Capture the cell that displays the provided text and extract its [X, Y] central coordinate. 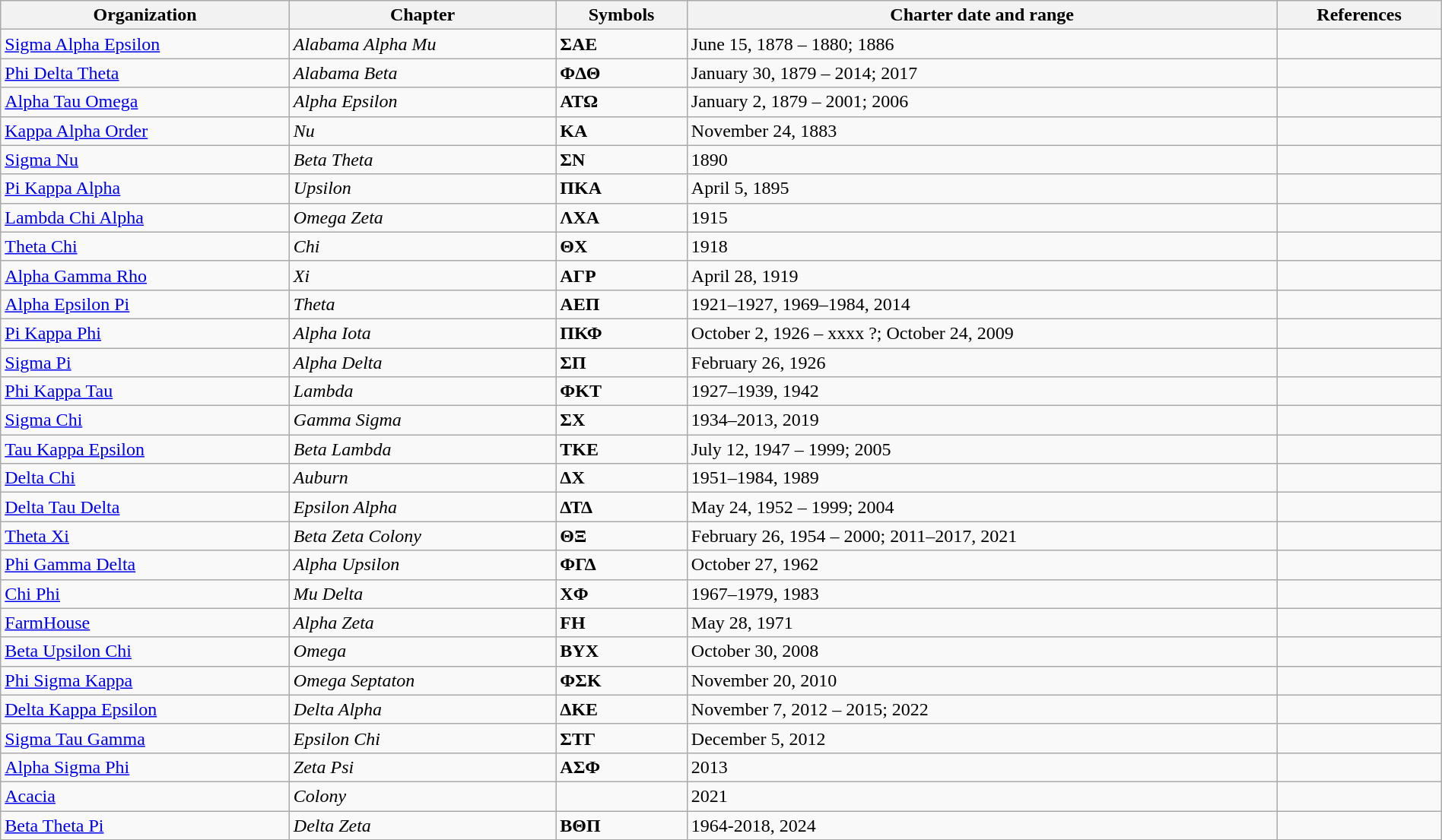
Omega Zeta [423, 217]
February 26, 1954 – 2000; 2011–2017, 2021 [982, 536]
ΦΔΘ [622, 73]
ΣΤΓ [622, 738]
Zeta Psi [423, 767]
ΦΓΔ [622, 565]
References [1359, 15]
Alpha Tau Omega [145, 102]
Beta Zeta Colony [423, 536]
Beta Lambda [423, 449]
June 15, 1878 – 1880; 1886 [982, 44]
ΠΚΑ [622, 189]
Phi Gamma Delta [145, 565]
Beta Theta Pi [145, 825]
Sigma Tau Gamma [145, 738]
Lambda [423, 391]
Delta Tau Delta [145, 507]
Phi Sigma Kappa [145, 680]
ΒΥΧ [622, 651]
Tau Kappa Epsilon [145, 449]
Lambda Chi Alpha [145, 217]
ΑΣΦ [622, 767]
Phi Kappa Tau [145, 391]
Chi Phi [145, 594]
Delta Chi [145, 478]
ΦΣΚ [622, 680]
Acacia [145, 796]
Theta Chi [145, 246]
Nu [423, 131]
2021 [982, 796]
ΧΦ [622, 594]
Delta Alpha [423, 709]
ΑΕΠ [622, 304]
ΣΝ [622, 160]
ΦΚΤ [622, 391]
1890 [982, 160]
ΔΚΕ [622, 709]
1921–1927, 1969–1984, 2014 [982, 304]
Chapter [423, 15]
1951–1984, 1989 [982, 478]
Omega [423, 651]
November 7, 2012 – 2015; 2022 [982, 709]
Sigma Pi [145, 363]
ΑΓΡ [622, 275]
Auburn [423, 478]
Alabama Beta [423, 73]
Theta Xi [145, 536]
Symbols [622, 15]
ΘΧ [622, 246]
November 20, 2010 [982, 680]
ΤΚΕ [622, 449]
1964-2018, 2024 [982, 825]
1967–1979, 1983 [982, 594]
ΣΧ [622, 420]
Pi Kappa Phi [145, 333]
ΣΑΕ [622, 44]
Delta Zeta [423, 825]
April 5, 1895 [982, 189]
Sigma Chi [145, 420]
ΔΧ [622, 478]
Alpha Zeta [423, 623]
December 5, 2012 [982, 738]
1918 [982, 246]
February 26, 1926 [982, 363]
ΒΘΠ [622, 825]
Beta Upsilon Chi [145, 651]
ΚΑ [622, 131]
Alpha Upsilon [423, 565]
FarmHouse [145, 623]
October 30, 2008 [982, 651]
Kappa Alpha Order [145, 131]
2013 [982, 767]
1927–1939, 1942 [982, 391]
Alpha Sigma Phi [145, 767]
ΑΤΩ [622, 102]
May 28, 1971 [982, 623]
April 28, 1919 [982, 275]
1915 [982, 217]
October 2, 1926 – xxxx ?; October 24, 2009 [982, 333]
Organization [145, 15]
Epsilon Chi [423, 738]
1934–2013, 2019 [982, 420]
Theta [423, 304]
Gamma Sigma [423, 420]
Alpha Epsilon Pi [145, 304]
July 12, 1947 – 1999; 2005 [982, 449]
October 27, 1962 [982, 565]
Alpha Iota [423, 333]
Charter date and range [982, 15]
ΠΚΦ [622, 333]
Delta Kappa Epsilon [145, 709]
ΛΧΑ [622, 217]
May 24, 1952 – 1999; 2004 [982, 507]
Sigma Nu [145, 160]
Omega Septaton [423, 680]
ΔΤΔ [622, 507]
January 30, 1879 – 2014; 2017 [982, 73]
Chi [423, 246]
Mu Delta [423, 594]
Upsilon [423, 189]
ΣΠ [622, 363]
Alpha Gamma Rho [145, 275]
Epsilon Alpha [423, 507]
Beta Theta [423, 160]
January 2, 1879 – 2001; 2006 [982, 102]
ΘΞ [622, 536]
Alabama Alpha Mu [423, 44]
Phi Delta Theta [145, 73]
Xi [423, 275]
Alpha Delta [423, 363]
Alpha Epsilon [423, 102]
Colony [423, 796]
FH [622, 623]
Pi Kappa Alpha [145, 189]
Sigma Alpha Epsilon [145, 44]
November 24, 1883 [982, 131]
